Extract the [X, Y] coordinate from the center of the cell holding the provided text.  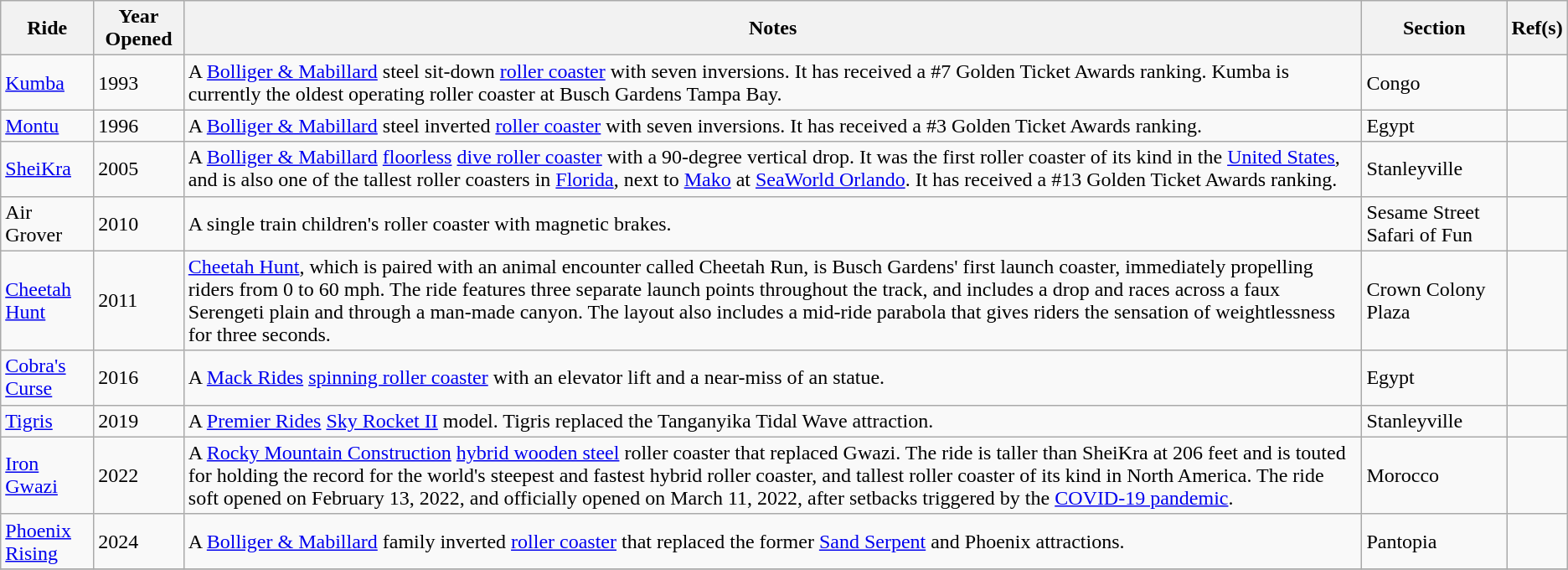
Congo [1434, 82]
Kumba [47, 82]
Crown Colony Plaza [1434, 300]
2024 [139, 541]
2016 [139, 377]
Sesame Street Safari of Fun [1434, 223]
2005 [139, 169]
2010 [139, 223]
Morocco [1434, 475]
A Mack Rides spinning roller coaster with an elevator lift and a near-miss of an statue. [772, 377]
Tigris [47, 421]
Year Opened [139, 28]
Section [1434, 28]
Cheetah Hunt [47, 300]
Phoenix Rising [47, 541]
SheiKra [47, 169]
A Bolliger & Mabillard family inverted roller coaster that replaced the former Sand Serpent and Phoenix attractions. [772, 541]
2022 [139, 475]
2011 [139, 300]
Iron Gwazi [47, 475]
Cobra's Curse [47, 377]
1996 [139, 126]
Montu [47, 126]
Air Grover [47, 223]
2019 [139, 421]
A Premier Rides Sky Rocket II model. Tigris replaced the Tanganyika Tidal Wave attraction. [772, 421]
Ride [47, 28]
Notes [772, 28]
A Bolliger & Mabillard steel inverted roller coaster with seven inversions. It has received a #3 Golden Ticket Awards ranking. [772, 126]
A single train children's roller coaster with magnetic brakes. [772, 223]
Ref(s) [1537, 28]
Pantopia [1434, 541]
1993 [139, 82]
